Search for the cell housing the specified text and yield its (x, y) center coordinate. 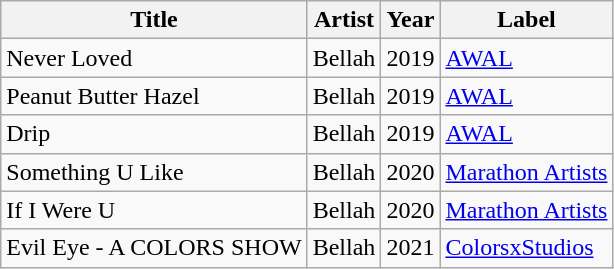
Drip (154, 134)
Label (526, 20)
2021 (410, 248)
ColorsxStudios (526, 248)
Peanut Butter Hazel (154, 96)
Title (154, 20)
Never Loved (154, 58)
Something U Like (154, 172)
Artist (344, 20)
If I Were U (154, 210)
Evil Eye - A COLORS SHOW (154, 248)
Year (410, 20)
